Find where the given text appears and provide that cell's center as (x, y) coordinate. 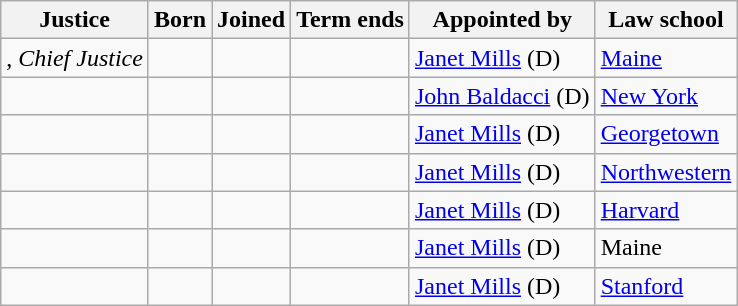
Born (180, 20)
John Baldacci (D) (502, 96)
Stanford (666, 286)
Harvard (666, 210)
Law school (666, 20)
Appointed by (502, 20)
Georgetown (666, 134)
Joined (252, 20)
Northwestern (666, 172)
Term ends (350, 20)
, Chief Justice (75, 58)
Justice (75, 20)
New York (666, 96)
